Extract the [x, y] coordinate from the center of the cell holding the provided text.  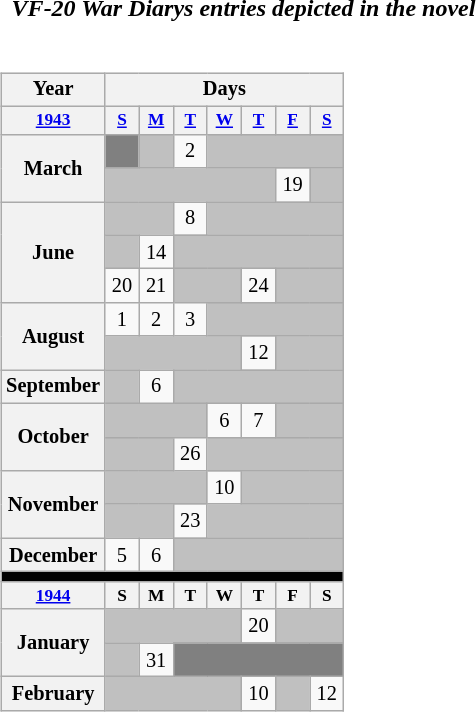
19 [293, 185]
31 [156, 660]
5 [122, 555]
September [53, 387]
December [53, 555]
November [53, 504]
24 [258, 286]
8 [190, 219]
23 [190, 521]
7 [258, 420]
1943 [53, 120]
January [53, 642]
Year [53, 90]
February [53, 694]
August [53, 336]
21 [156, 286]
26 [190, 454]
3 [190, 319]
June [53, 252]
1 [122, 319]
March [53, 168]
14 [156, 252]
Days [224, 90]
October [53, 436]
1944 [53, 595]
